Find where the given text appears and provide that cell's center as (X, Y) coordinate. 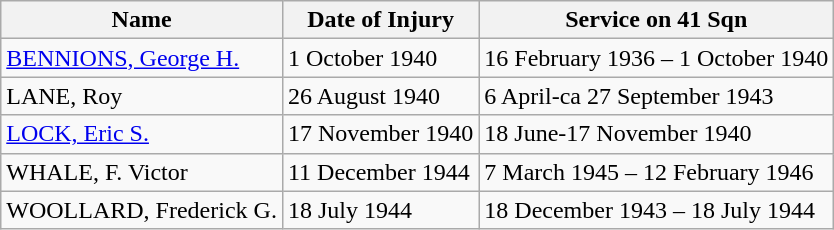
16 February 1936 – 1 October 1940 (656, 58)
WHALE, F. Victor (142, 172)
WOOLLARD, Frederick G. (142, 210)
BENNIONS, George H. (142, 58)
LANE, Roy (142, 96)
Service on 41 Sqn (656, 20)
18 December 1943 – 18 July 1944 (656, 210)
LOCK, Eric S. (142, 134)
7 March 1945 – 12 February 1946 (656, 172)
17 November 1940 (380, 134)
Name (142, 20)
26 August 1940 (380, 96)
18 July 1944 (380, 210)
6 April-ca 27 September 1943 (656, 96)
18 June-17 November 1940 (656, 134)
Date of Injury (380, 20)
11 December 1944 (380, 172)
1 October 1940 (380, 58)
